Search for the cell housing the specified text and yield its [X, Y] center coordinate. 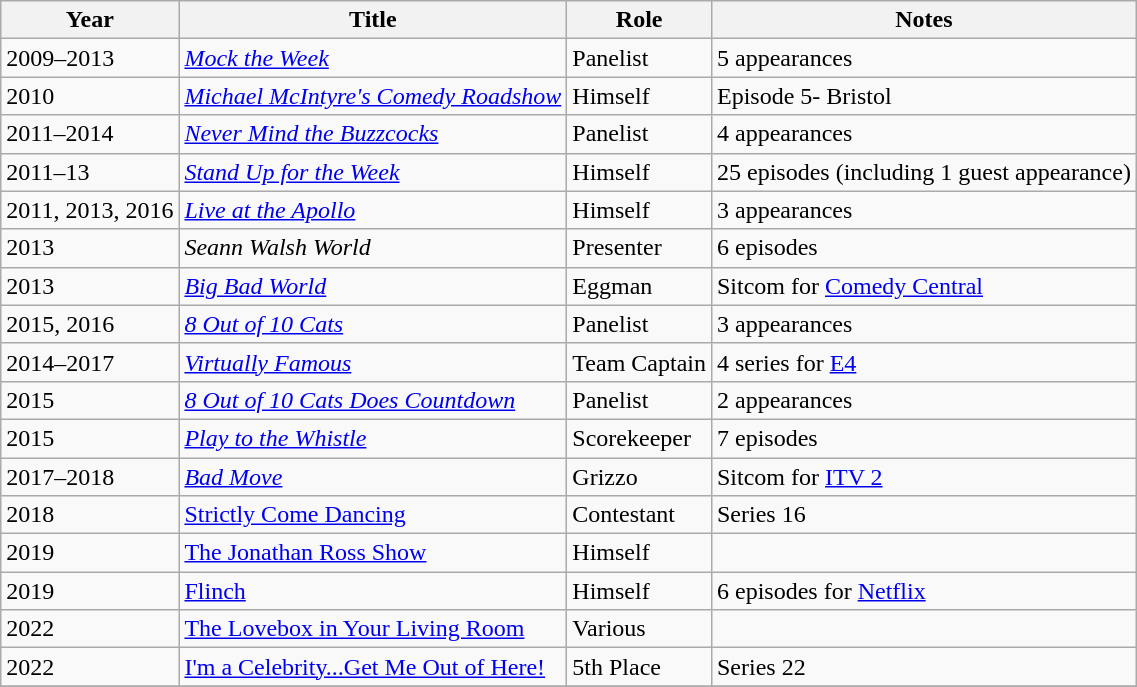
Contestant [640, 515]
Bad Move [373, 477]
Various [640, 629]
Role [640, 20]
Notes [924, 20]
Michael McIntyre's Comedy Roadshow [373, 96]
The Lovebox in Your Living Room [373, 629]
2017–2018 [90, 477]
2015, 2016 [90, 324]
Mock the Week [373, 58]
Big Bad World [373, 286]
4 series for E4 [924, 362]
2010 [90, 96]
6 episodes [924, 248]
2011–13 [90, 172]
Series 16 [924, 515]
Sitcom for Comedy Central [924, 286]
2009–2013 [90, 58]
2014–2017 [90, 362]
The Jonathan Ross Show [373, 553]
8 Out of 10 Cats Does Countdown [373, 400]
Stand Up for the Week [373, 172]
Year [90, 20]
5th Place [640, 667]
Strictly Come Dancing [373, 515]
Team Captain [640, 362]
4 appearances [924, 134]
2011, 2013, 2016 [90, 210]
Never Mind the Buzzcocks [373, 134]
Presenter [640, 248]
25 episodes (including 1 guest appearance) [924, 172]
Title [373, 20]
Live at the Apollo [373, 210]
Seann Walsh World [373, 248]
2 appearances [924, 400]
Scorekeeper [640, 438]
Play to the Whistle [373, 438]
Eggman [640, 286]
Flinch [373, 591]
7 episodes [924, 438]
Sitcom for ITV 2 [924, 477]
I'm a Celebrity...Get Me Out of Here! [373, 667]
Grizzo [640, 477]
2011–2014 [90, 134]
Virtually Famous [373, 362]
2018 [90, 515]
Series 22 [924, 667]
5 appearances [924, 58]
8 Out of 10 Cats [373, 324]
Episode 5- Bristol [924, 96]
6 episodes for Netflix [924, 591]
